Pinpoint the cell where the given text exists, returning its [x, y] midpoint coordinate. 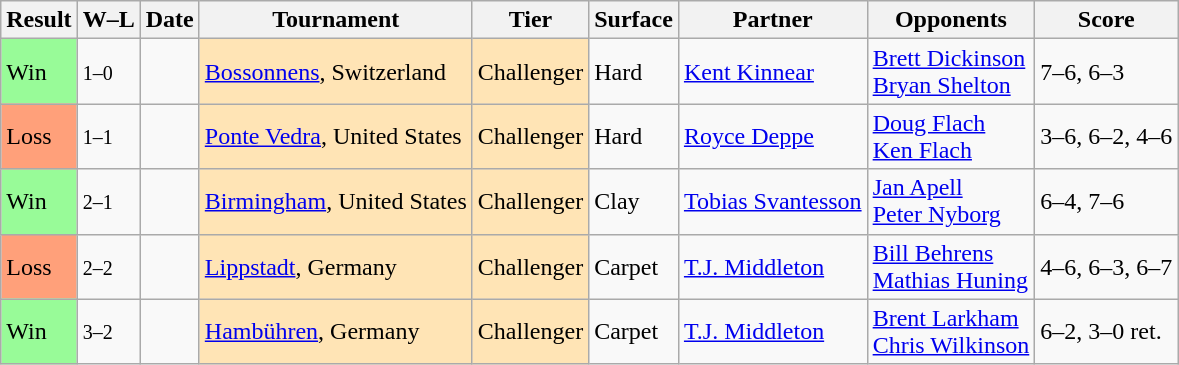
Tier [530, 20]
Score [1106, 20]
Birmingham, United States [336, 202]
7–6, 6–3 [1106, 72]
Partner [772, 20]
Surface [634, 20]
Tobias Svantesson [772, 202]
Date [170, 20]
1–0 [108, 72]
Opponents [951, 20]
Bossonnens, Switzerland [336, 72]
Ponte Vedra, United States [336, 136]
Jan Apell Peter Nyborg [951, 202]
Royce Deppe [772, 136]
2–1 [108, 202]
6–2, 3–0 ret. [1106, 332]
Brett Dickinson Bryan Shelton [951, 72]
2–2 [108, 266]
Lippstadt, Germany [336, 266]
3–2 [108, 332]
Tournament [336, 20]
Hambühren, Germany [336, 332]
Brent Larkham Chris Wilkinson [951, 332]
Doug Flach Ken Flach [951, 136]
Bill Behrens Mathias Huning [951, 266]
6–4, 7–6 [1106, 202]
1–1 [108, 136]
Result [39, 20]
W–L [108, 20]
Kent Kinnear [772, 72]
4–6, 6–3, 6–7 [1106, 266]
3–6, 6–2, 4–6 [1106, 136]
Clay [634, 202]
